Scan for the cell matching the given text and deliver its (X, Y) coordinate at center. 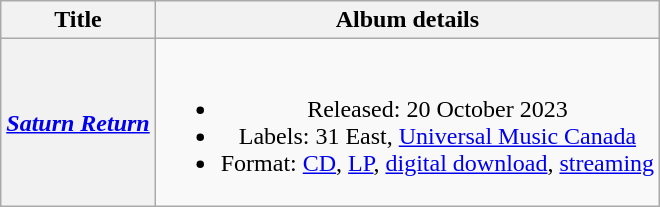
Album details (407, 20)
Title (78, 20)
Saturn Return (78, 122)
Released: 20 October 2023Labels: 31 East, Universal Music CanadaFormat: CD, LP, digital download, streaming (407, 122)
